Return the [X, Y] coordinate for the center point of the cell that contains the specified text.  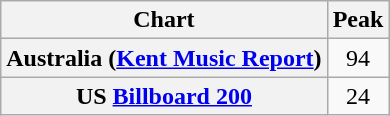
94 [358, 58]
Peak [358, 20]
Chart [164, 20]
Australia (Kent Music Report) [164, 58]
US Billboard 200 [164, 96]
24 [358, 96]
